Search for the cell housing the specified text and yield its (x, y) center coordinate. 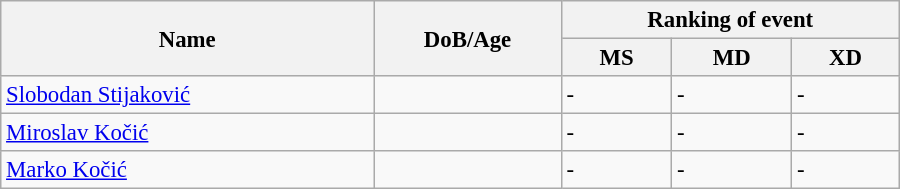
Miroslav Kočić (188, 133)
DoB/Age (468, 38)
Marko Kočić (188, 170)
MD (732, 58)
Ranking of event (730, 20)
Slobodan Stijaković (188, 95)
Name (188, 38)
MS (616, 58)
XD (846, 58)
